Pinpoint the cell where the given text exists, returning its (x, y) midpoint coordinate. 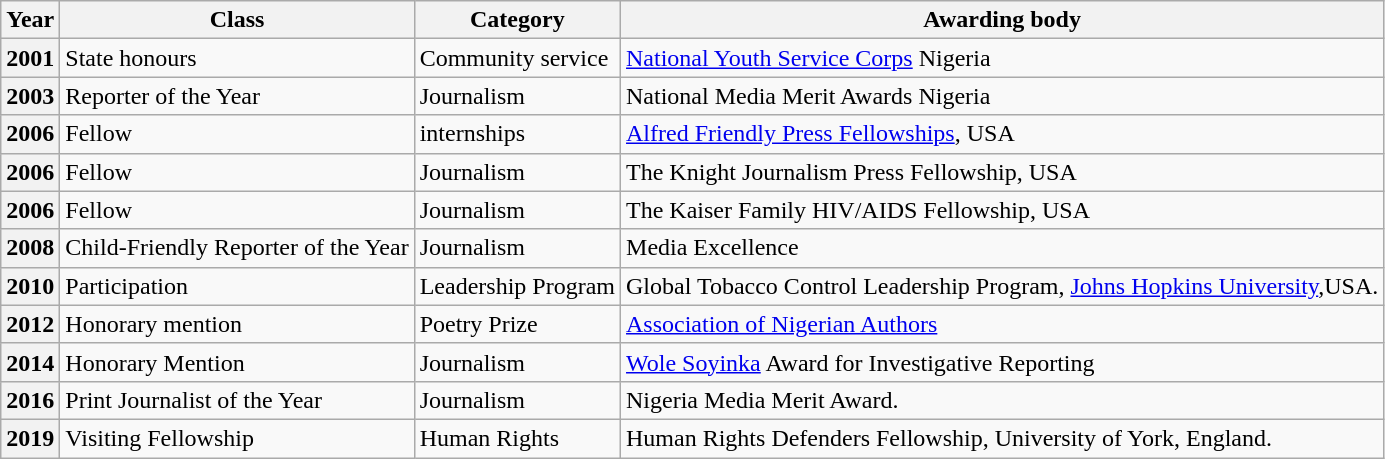
State honours (237, 58)
2016 (30, 400)
The Knight Journalism Press Fellowship, USA (1002, 172)
2019 (30, 438)
Reporter of the Year (237, 96)
Leadership Program (517, 286)
Class (237, 20)
internships (517, 134)
2014 (30, 362)
National Youth Service Corps Nigeria (1002, 58)
Honorary Mention (237, 362)
2001 (30, 58)
Global Tobacco Control Leadership Program, Johns Hopkins University,USA. (1002, 286)
Year (30, 20)
Awarding body (1002, 20)
2003 (30, 96)
2008 (30, 248)
2012 (30, 324)
The Kaiser Family HIV/AIDS Fellowship, USA (1002, 210)
Print Journalist of the Year (237, 400)
Human Rights (517, 438)
Category (517, 20)
Participation (237, 286)
Media Excellence (1002, 248)
Child-Friendly Reporter of the Year (237, 248)
Poetry Prize (517, 324)
National Media Merit Awards Nigeria (1002, 96)
Community service (517, 58)
Alfred Friendly Press Fellowships, USA (1002, 134)
Wole Soyinka Award for Investigative Reporting (1002, 362)
Visiting Fellowship (237, 438)
Honorary mention (237, 324)
Nigeria Media Merit Award. (1002, 400)
Association of Nigerian Authors (1002, 324)
2010 (30, 286)
Human Rights Defenders Fellowship, University of York, England. (1002, 438)
